Scan for the cell matching the given text and deliver its [X, Y] coordinate at center. 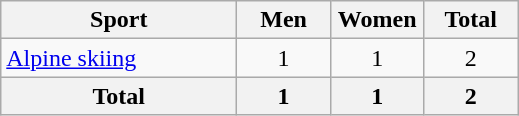
Men [284, 20]
Women [377, 20]
Sport [119, 20]
Alpine skiing [119, 58]
